Locate the cell with the specified text and output its [X, Y] center coordinate. 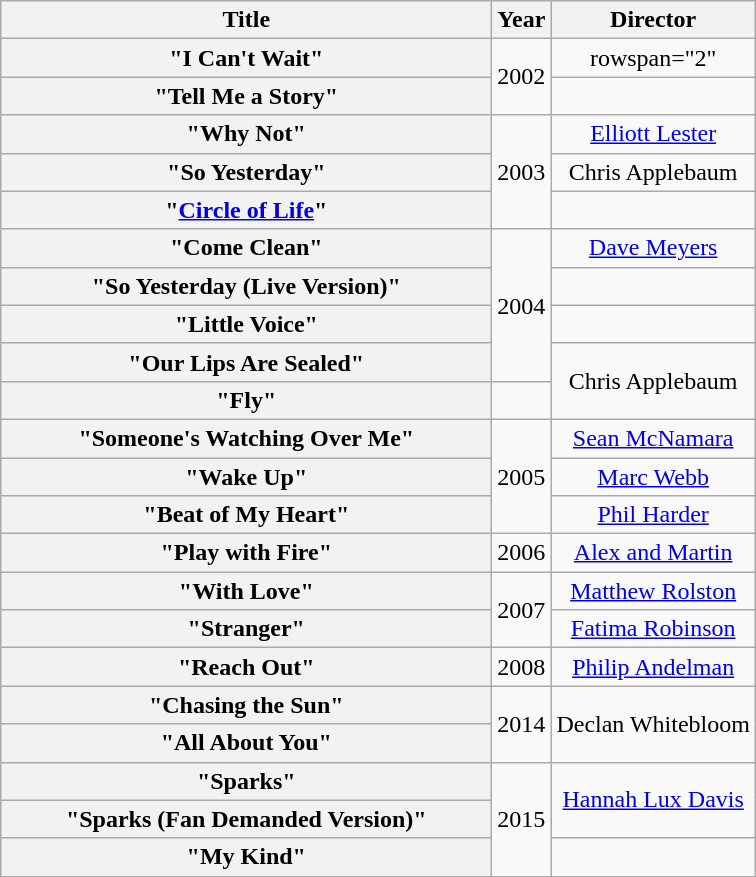
Elliott Lester [654, 134]
2006 [522, 553]
"Chasing the Sun" [246, 705]
"My Kind" [246, 857]
"So Yesterday (Live Version)" [246, 286]
2005 [522, 476]
Philip Andelman [654, 667]
Hannah Lux Davis [654, 800]
"Play with Fire" [246, 553]
Declan Whitebloom [654, 724]
Phil Harder [654, 515]
Fatima Robinson [654, 629]
2007 [522, 610]
"Reach Out" [246, 667]
Title [246, 20]
"I Can't Wait" [246, 58]
2003 [522, 172]
"Wake Up" [246, 477]
Marc Webb [654, 477]
2015 [522, 819]
Dave Meyers [654, 248]
Year [522, 20]
"Stranger" [246, 629]
"Fly" [246, 400]
2002 [522, 77]
rowspan="2" [654, 58]
"Someone's Watching Over Me" [246, 438]
"With Love" [246, 591]
Sean McNamara [654, 438]
"Sparks (Fan Demanded Version)" [246, 819]
Matthew Rolston [654, 591]
"Tell Me a Story" [246, 96]
2008 [522, 667]
Director [654, 20]
"Why Not" [246, 134]
"Sparks" [246, 781]
"Our Lips Are Sealed" [246, 362]
2004 [522, 305]
Alex and Martin [654, 553]
"Circle of Life" [246, 210]
"All About You" [246, 743]
"So Yesterday" [246, 172]
"Beat of My Heart" [246, 515]
2014 [522, 724]
"Come Clean" [246, 248]
"Little Voice" [246, 324]
